Detect which cell encompasses the target text, then output its [X, Y] center coordinate. 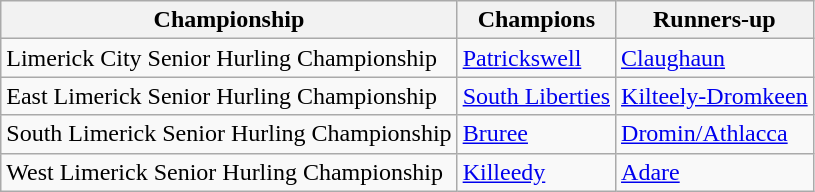
South Limerick Senior Hurling Championship [229, 134]
Runners-up [715, 20]
Kilteely-Dromkeen [715, 96]
South Liberties [536, 96]
Adare [715, 172]
West Limerick Senior Hurling Championship [229, 172]
Killeedy [536, 172]
Dromin/Athlacca [715, 134]
Bruree [536, 134]
Limerick City Senior Hurling Championship [229, 58]
East Limerick Senior Hurling Championship [229, 96]
Patrickswell [536, 58]
Claughaun [715, 58]
Championship [229, 20]
Champions [536, 20]
